From the cell containing the given text, extract its center point as (x, y) coordinate. 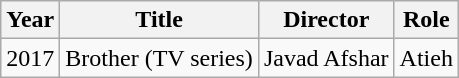
Atieh (426, 58)
Director (326, 20)
2017 (30, 58)
Javad Afshar (326, 58)
Title (160, 20)
Year (30, 20)
Role (426, 20)
Brother (TV series) (160, 58)
